From the cell containing the given text, extract its center point as [X, Y] coordinate. 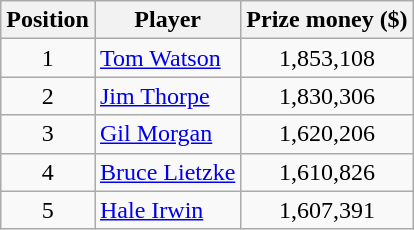
Jim Thorpe [167, 96]
4 [48, 172]
1,830,306 [327, 96]
1,620,206 [327, 134]
Prize money ($) [327, 20]
3 [48, 134]
Hale Irwin [167, 210]
Tom Watson [167, 58]
1,853,108 [327, 58]
Gil Morgan [167, 134]
2 [48, 96]
1,610,826 [327, 172]
5 [48, 210]
Bruce Lietzke [167, 172]
1,607,391 [327, 210]
Position [48, 20]
Player [167, 20]
1 [48, 58]
